Search for the cell housing the specified text and yield its [x, y] center coordinate. 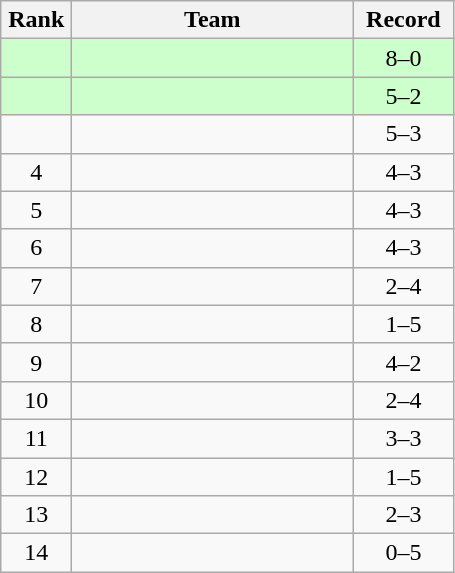
5 [36, 210]
13 [36, 515]
7 [36, 286]
0–5 [404, 553]
6 [36, 248]
2–3 [404, 515]
3–3 [404, 438]
8–0 [404, 58]
14 [36, 553]
8 [36, 324]
Team [212, 20]
4–2 [404, 362]
10 [36, 400]
5–2 [404, 96]
5–3 [404, 134]
11 [36, 438]
Rank [36, 20]
Record [404, 20]
12 [36, 477]
9 [36, 362]
4 [36, 172]
